Search for the cell housing the specified text and yield its [X, Y] center coordinate. 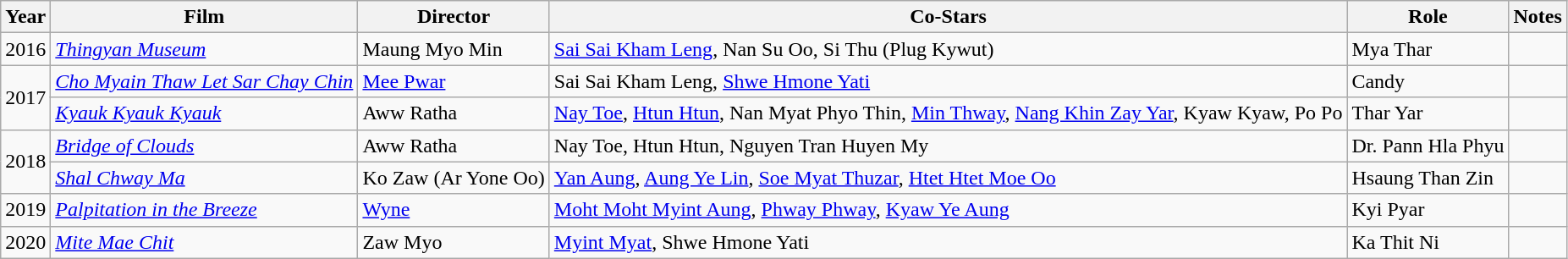
Wyne [454, 210]
Candy [1428, 81]
Kyi Pyar [1428, 210]
Nay Toe, Htun Htun, Nguyen Tran Huyen My [948, 146]
Year [25, 17]
Maung Myo Min [454, 49]
2019 [25, 210]
Sai Sai Kham Leng, Nan Su Oo, Si Thu (Plug Kywut) [948, 49]
Shal Chway Ma [205, 178]
Mite Mae Chit [205, 242]
Myint Myat, Shwe Hmone Yati [948, 242]
Mee Pwar [454, 81]
Film [205, 17]
Hsaung Than Zin [1428, 178]
Cho Myain Thaw Let Sar Chay Chin [205, 81]
Moht Moht Myint Aung, Phway Phway, Kyaw Ye Aung [948, 210]
Dr. Pann Hla Phyu [1428, 146]
2020 [25, 242]
Ko Zaw (Ar Yone Oo) [454, 178]
Notes [1538, 17]
Thar Yar [1428, 113]
Kyauk Kyauk Kyauk [205, 113]
Thingyan Museum [205, 49]
Yan Aung, Aung Ye Lin, Soe Myat Thuzar, Htet Htet Moe Oo [948, 178]
Co-Stars [948, 17]
Mya Thar [1428, 49]
2016 [25, 49]
Director [454, 17]
2018 [25, 162]
Sai Sai Kham Leng, Shwe Hmone Yati [948, 81]
Bridge of Clouds [205, 146]
Palpitation in the Breeze [205, 210]
Zaw Myo [454, 242]
2017 [25, 97]
Role [1428, 17]
Nay Toe, Htun Htun, Nan Myat Phyo Thin, Min Thway, Nang Khin Zay Yar, Kyaw Kyaw, Po Po [948, 113]
Ka Thit Ni [1428, 242]
